Return [X, Y] of the center of cell containing provided text 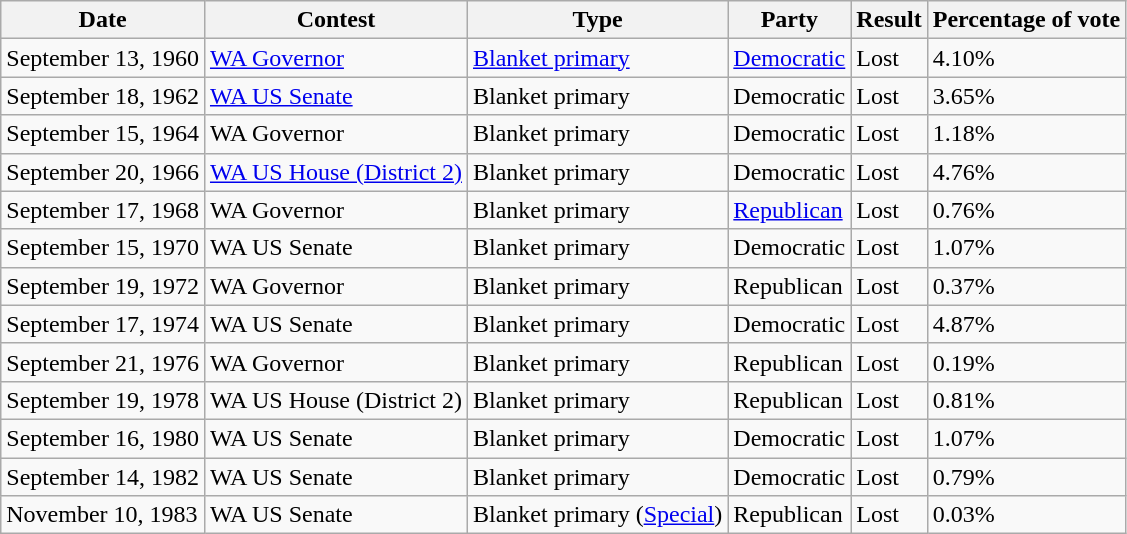
Contest [336, 20]
September 15, 1964 [103, 134]
Date [103, 20]
3.65% [1026, 96]
0.81% [1026, 400]
Type [597, 20]
0.76% [1026, 210]
September 15, 1970 [103, 248]
0.37% [1026, 286]
4.76% [1026, 172]
September 16, 1980 [103, 438]
0.19% [1026, 362]
4.87% [1026, 324]
September 21, 1976 [103, 362]
Percentage of vote [1026, 20]
November 10, 1983 [103, 515]
September 19, 1972 [103, 286]
0.79% [1026, 477]
0.03% [1026, 515]
September 14, 1982 [103, 477]
September 17, 1968 [103, 210]
September 17, 1974 [103, 324]
Blanket primary (Special) [597, 515]
September 13, 1960 [103, 58]
Party [790, 20]
Result [889, 20]
September 18, 1962 [103, 96]
September 19, 1978 [103, 400]
September 20, 1966 [103, 172]
4.10% [1026, 58]
1.18% [1026, 134]
